Provide the (X, Y) coordinate of the cell's center where the given text is located.  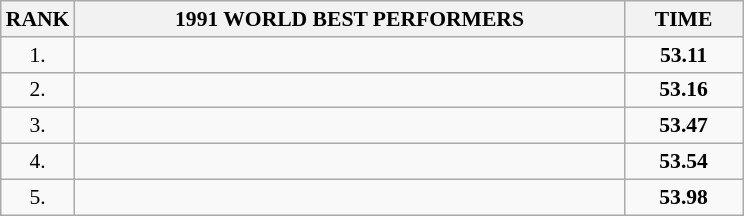
4. (38, 162)
5. (38, 197)
2. (38, 90)
53.11 (684, 55)
53.16 (684, 90)
RANK (38, 19)
53.98 (684, 197)
53.54 (684, 162)
53.47 (684, 126)
3. (38, 126)
TIME (684, 19)
1991 WORLD BEST PERFORMERS (349, 19)
1. (38, 55)
